Identify which cell holds the provided text, then report its [x, y] central coordinate. 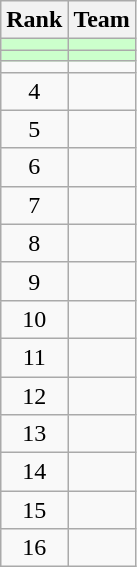
Rank [34, 20]
8 [34, 243]
16 [34, 548]
7 [34, 205]
11 [34, 357]
6 [34, 167]
15 [34, 510]
5 [34, 129]
4 [34, 91]
14 [34, 472]
13 [34, 434]
12 [34, 395]
9 [34, 281]
10 [34, 319]
Team [102, 20]
